From the cell containing the given text, extract its center point as [x, y] coordinate. 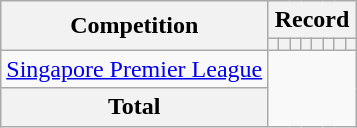
Record [312, 20]
Total [134, 107]
Singapore Premier League [134, 69]
Competition [134, 26]
